For the text-containing cell, return its midpoint in [x, y] coordinate format. 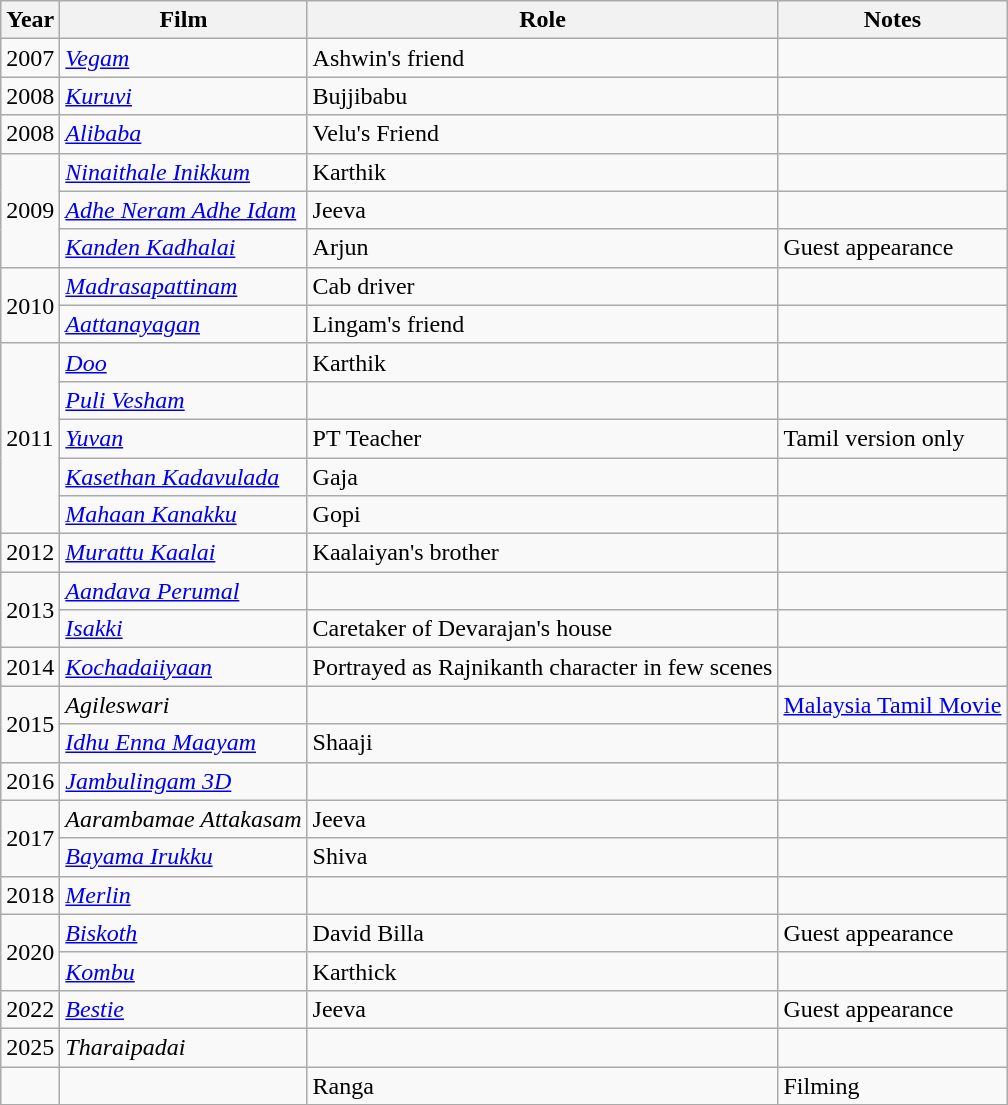
Arjun [542, 248]
2012 [30, 553]
Madrasapattinam [184, 286]
Murattu Kaalai [184, 553]
Aandava Perumal [184, 591]
Ninaithale Inikkum [184, 172]
Notes [892, 20]
Bestie [184, 1009]
2013 [30, 610]
2025 [30, 1047]
2007 [30, 58]
2017 [30, 838]
2014 [30, 667]
Portrayed as Rajnikanth character in few scenes [542, 667]
Merlin [184, 895]
Kuruvi [184, 96]
2018 [30, 895]
2020 [30, 952]
Shaaji [542, 743]
Isakki [184, 629]
Year [30, 20]
Caretaker of Devarajan's house [542, 629]
2016 [30, 781]
Yuvan [184, 438]
Alibaba [184, 134]
Malaysia Tamil Movie [892, 705]
2011 [30, 438]
Kanden Kadhalai [184, 248]
Kasethan Kadavulada [184, 477]
Bujjibabu [542, 96]
Ashwin's friend [542, 58]
Idhu Enna Maayam [184, 743]
Aattanayagan [184, 324]
2022 [30, 1009]
Vegam [184, 58]
2010 [30, 305]
Jambulingam 3D [184, 781]
Gopi [542, 515]
Agileswari [184, 705]
Kombu [184, 971]
Bayama Irukku [184, 857]
2009 [30, 210]
Tamil version only [892, 438]
Velu's Friend [542, 134]
Karthick [542, 971]
Filming [892, 1085]
Cab driver [542, 286]
Aarambamae Attakasam [184, 819]
Lingam's friend [542, 324]
Role [542, 20]
David Billa [542, 933]
Adhe Neram Adhe Idam [184, 210]
Tharaipadai [184, 1047]
Kochadaiiyaan [184, 667]
Shiva [542, 857]
PT Teacher [542, 438]
Biskoth [184, 933]
Doo [184, 362]
Mahaan Kanakku [184, 515]
2015 [30, 724]
Kaalaiyan's brother [542, 553]
Film [184, 20]
Puli Vesham [184, 400]
Gaja [542, 477]
Ranga [542, 1085]
